Extract the [X, Y] coordinate from the center of the cell holding the provided text.  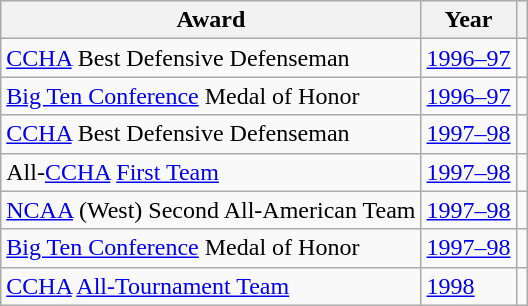
Award [211, 20]
All-CCHA First Team [211, 172]
NCAA (West) Second All-American Team [211, 210]
1998 [468, 286]
CCHA All-Tournament Team [211, 286]
Year [468, 20]
